Determine the (X, Y) coordinate at the center of the cell enclosing the given text.  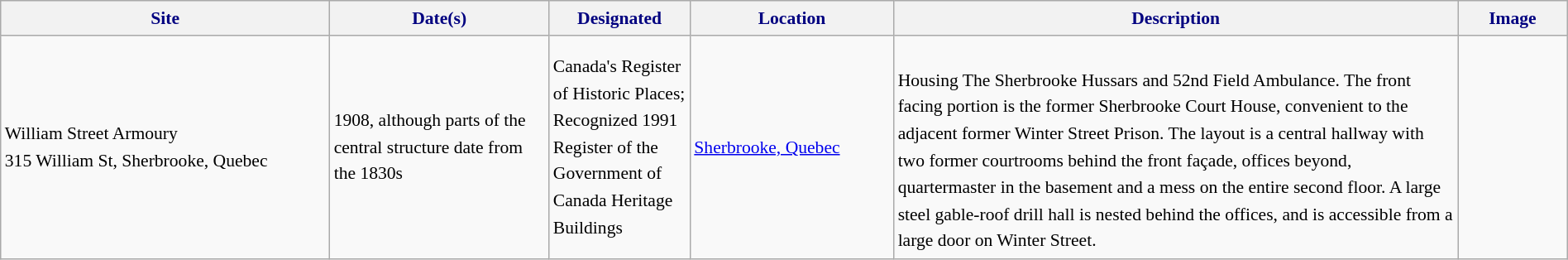
William Street Armoury315 William St, Sherbrooke, Quebec (165, 147)
Sherbrooke, Quebec (791, 147)
1908, although parts of the central structure date from the 1830s (440, 147)
Designated (619, 18)
Site (165, 18)
Image (1513, 18)
Location (791, 18)
Canada's Register of Historic Places; Recognized 1991 Register of the Government of Canada Heritage Buildings (619, 147)
Date(s) (440, 18)
Description (1176, 18)
